Return [X, Y] of the center of cell containing provided text 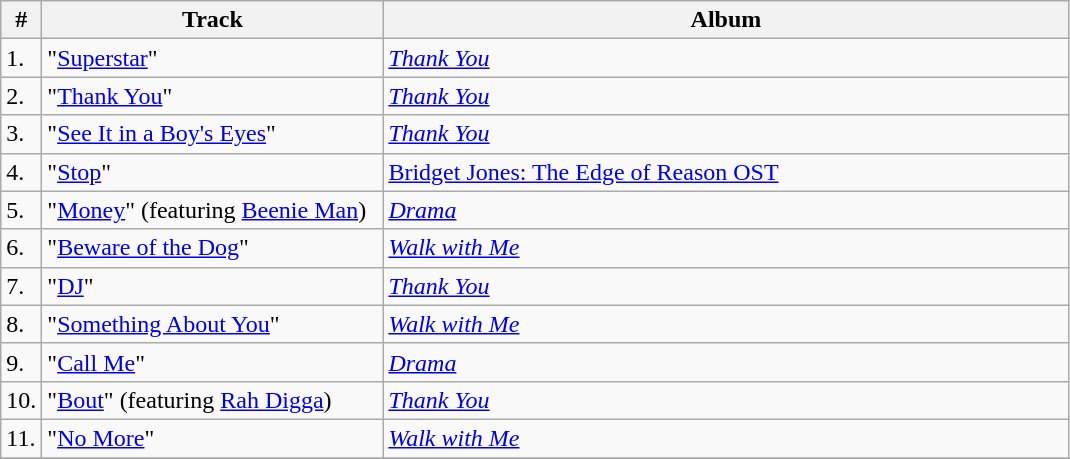
2. [22, 96]
8. [22, 324]
Track [212, 20]
"Superstar" [212, 58]
3. [22, 134]
6. [22, 248]
"Something About You" [212, 324]
11. [22, 438]
4. [22, 172]
"Call Me" [212, 362]
"Money" (featuring Beenie Man) [212, 210]
"Beware of the Dog" [212, 248]
Album [726, 20]
7. [22, 286]
"No More" [212, 438]
5. [22, 210]
Bridget Jones: The Edge of Reason OST [726, 172]
# [22, 20]
10. [22, 400]
"Thank You" [212, 96]
"See It in a Boy's Eyes" [212, 134]
1. [22, 58]
"DJ" [212, 286]
"Stop" [212, 172]
"Bout" (featuring Rah Digga) [212, 400]
9. [22, 362]
